Pinpoint the cell where the given text exists, returning its [X, Y] midpoint coordinate. 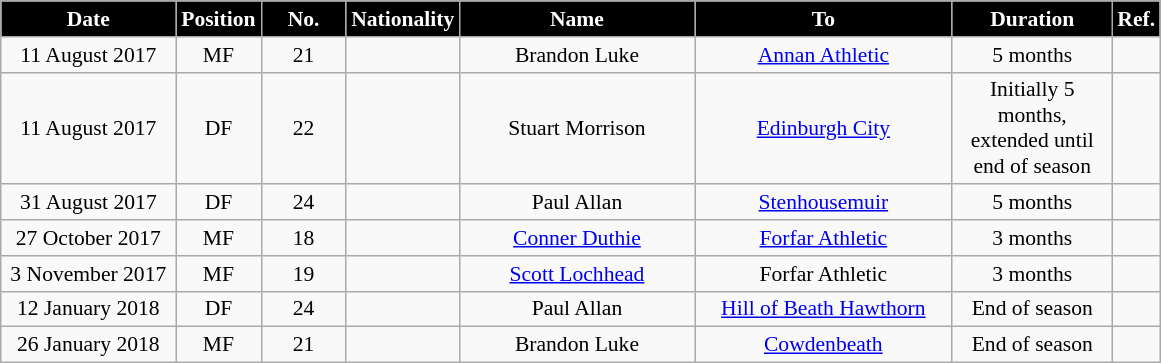
Stenhousemuir [824, 203]
18 [304, 238]
12 January 2018 [88, 309]
Position [218, 19]
27 October 2017 [88, 238]
Scott Lochhead [576, 274]
Hill of Beath Hawthorn [824, 309]
Conner Duthie [576, 238]
Name [576, 19]
Stuart Morrison [576, 128]
Nationality [402, 19]
19 [304, 274]
31 August 2017 [88, 203]
Annan Athletic [824, 55]
3 November 2017 [88, 274]
22 [304, 128]
Ref. [1136, 19]
Date [88, 19]
26 January 2018 [88, 345]
Duration [1032, 19]
No. [304, 19]
Cowdenbeath [824, 345]
Edinburgh City [824, 128]
To [824, 19]
Initially 5 months, extended until end of season [1032, 128]
